For the text-containing cell, return its midpoint in [x, y] coordinate format. 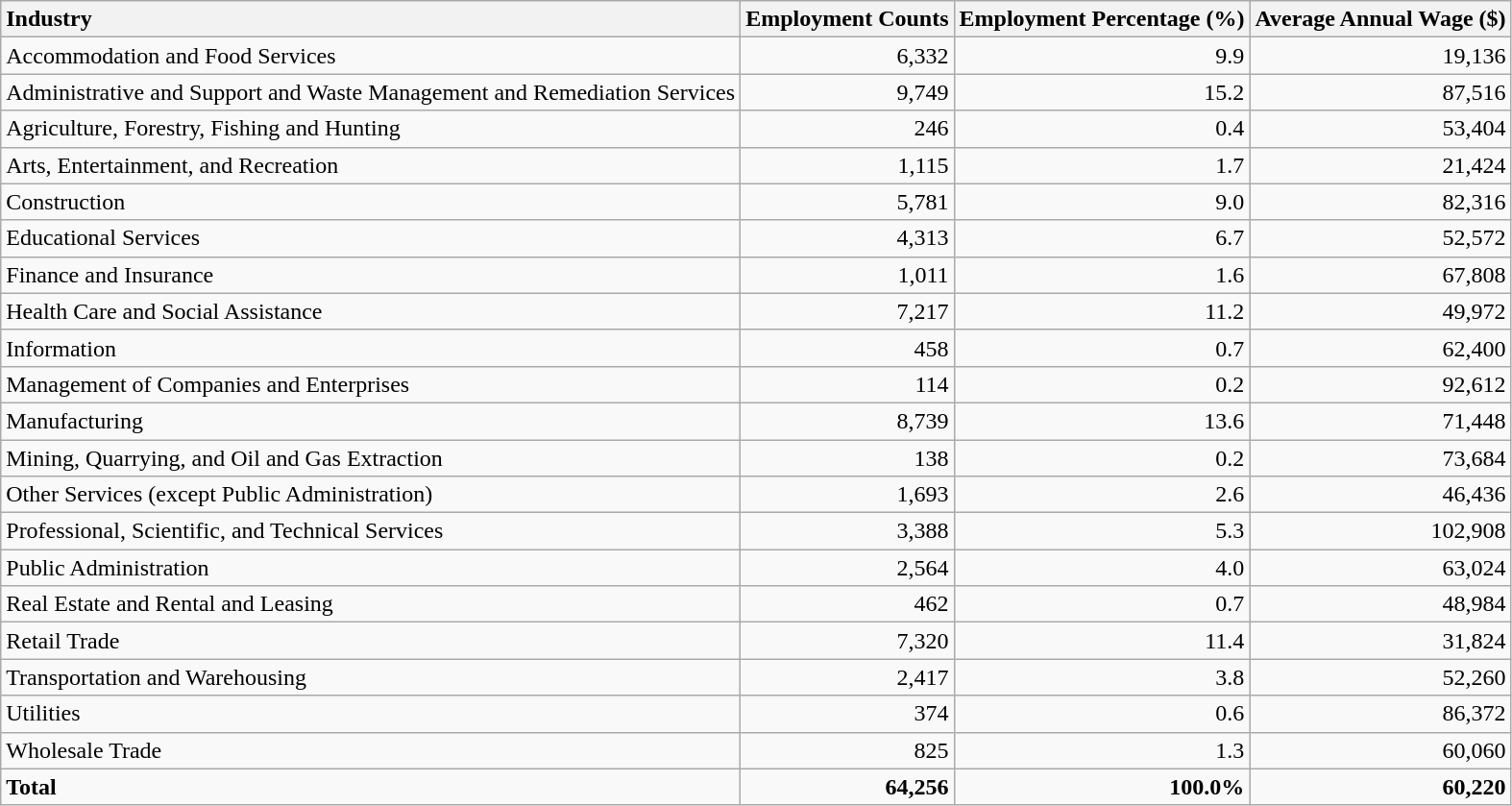
Agriculture, Forestry, Fishing and Hunting [371, 129]
1.6 [1102, 275]
Accommodation and Food Services [371, 56]
3.8 [1102, 677]
Employment Counts [847, 19]
Health Care and Social Assistance [371, 311]
Mining, Quarrying, and Oil and Gas Extraction [371, 458]
Manufacturing [371, 421]
7,320 [847, 641]
Finance and Insurance [371, 275]
11.2 [1102, 311]
Utilities [371, 714]
11.4 [1102, 641]
374 [847, 714]
48,984 [1380, 604]
60,060 [1380, 750]
2,417 [847, 677]
13.6 [1102, 421]
1.3 [1102, 750]
8,739 [847, 421]
Employment Percentage (%) [1102, 19]
31,824 [1380, 641]
53,404 [1380, 129]
9,749 [847, 92]
825 [847, 750]
1,011 [847, 275]
87,516 [1380, 92]
Industry [371, 19]
9.0 [1102, 202]
46,436 [1380, 495]
Professional, Scientific, and Technical Services [371, 531]
9.9 [1102, 56]
Average Annual Wage ($) [1380, 19]
Retail Trade [371, 641]
6,332 [847, 56]
15.2 [1102, 92]
138 [847, 458]
102,908 [1380, 531]
49,972 [1380, 311]
67,808 [1380, 275]
52,260 [1380, 677]
Information [371, 348]
3,388 [847, 531]
100.0% [1102, 787]
86,372 [1380, 714]
6.7 [1102, 238]
Other Services (except Public Administration) [371, 495]
19,136 [1380, 56]
Construction [371, 202]
Administrative and Support and Waste Management and Remediation Services [371, 92]
52,572 [1380, 238]
2,564 [847, 568]
21,424 [1380, 165]
Arts, Entertainment, and Recreation [371, 165]
5.3 [1102, 531]
Management of Companies and Enterprises [371, 384]
458 [847, 348]
Real Estate and Rental and Leasing [371, 604]
Total [371, 787]
60,220 [1380, 787]
0.4 [1102, 129]
Transportation and Warehousing [371, 677]
7,217 [847, 311]
Public Administration [371, 568]
62,400 [1380, 348]
Wholesale Trade [371, 750]
2.6 [1102, 495]
0.6 [1102, 714]
1,115 [847, 165]
462 [847, 604]
71,448 [1380, 421]
246 [847, 129]
5,781 [847, 202]
82,316 [1380, 202]
92,612 [1380, 384]
63,024 [1380, 568]
1.7 [1102, 165]
114 [847, 384]
Educational Services [371, 238]
4.0 [1102, 568]
1,693 [847, 495]
64,256 [847, 787]
4,313 [847, 238]
73,684 [1380, 458]
